Provide the [x, y] coordinate of the cell's center where the given text is located.  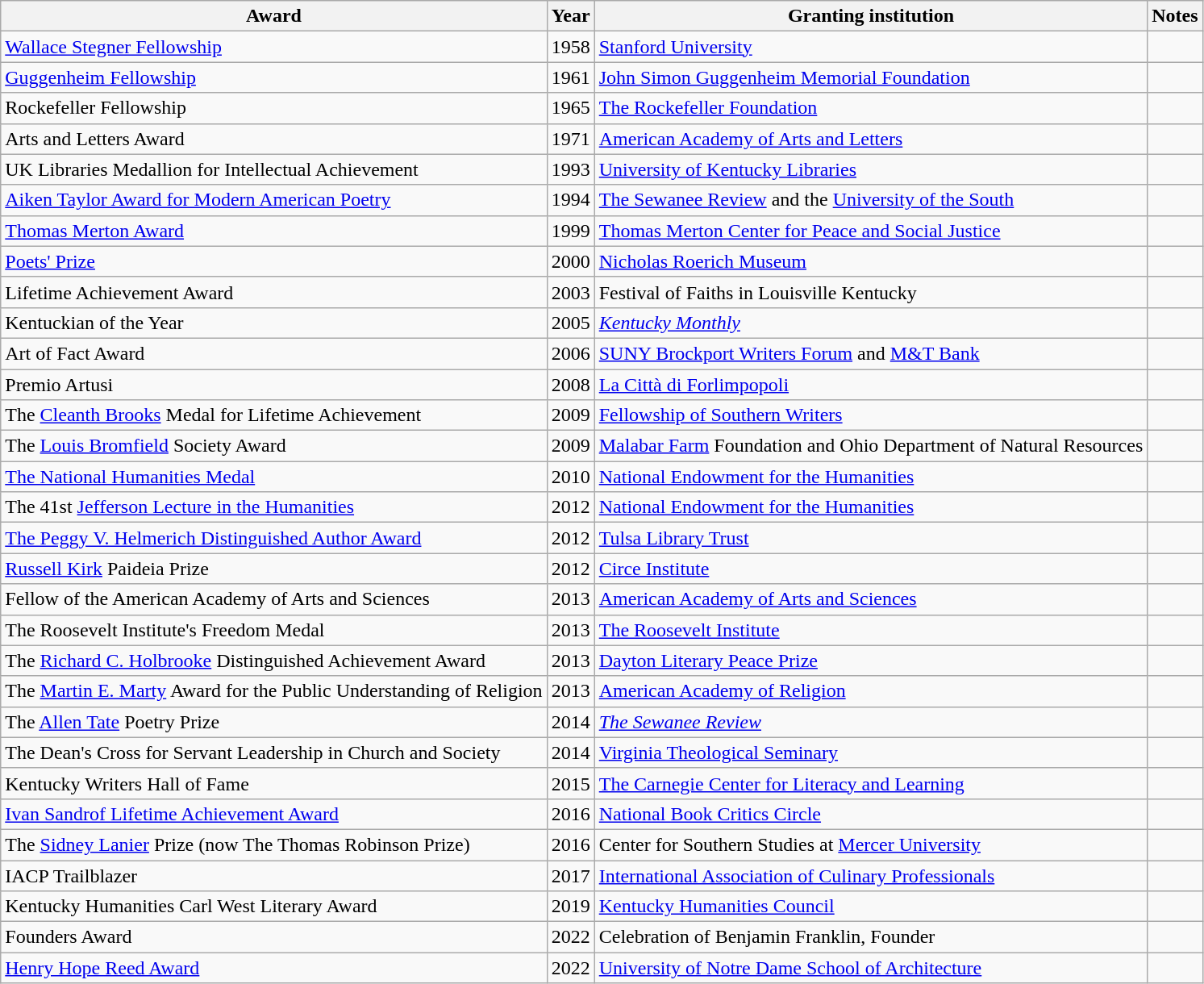
Fellowship of Southern Writers [871, 415]
American Academy of Religion [871, 691]
IACP Trailblazer [274, 875]
1965 [571, 108]
2019 [571, 907]
American Academy of Arts and Letters [871, 139]
Aiken Taylor Award for Modern American Poetry [274, 200]
Ivan Sandrof Lifetime Achievement Award [274, 814]
1958 [571, 47]
The Roosevelt Institute's Freedom Medal [274, 630]
Kentucky Humanities Council [871, 907]
University of Kentucky Libraries [871, 169]
The Sewanee Review and the University of the South [871, 200]
Dayton Literary Peace Prize [871, 661]
Center for Southern Studies at Mercer University [871, 844]
Henry Hope Reed Award [274, 968]
Premio Artusi [274, 385]
Kentucky Humanities Carl West Literary Award [274, 907]
Thomas Merton Center for Peace and Social Justice [871, 231]
The Louis Bromfield Society Award [274, 446]
Fellow of the American Academy of Arts and Sciences [274, 599]
The Rockefeller Foundation [871, 108]
Tulsa Library Trust [871, 538]
Notes [1175, 16]
1961 [571, 77]
SUNY Brockport Writers Forum and M&T Bank [871, 353]
The Sewanee Review [871, 722]
Virginia Theological Seminary [871, 753]
University of Notre Dame School of Architecture [871, 968]
Kentucky Monthly [871, 323]
Rockefeller Fellowship [274, 108]
Kentuckian of the Year [274, 323]
2003 [571, 292]
1993 [571, 169]
The Carnegie Center for Literacy and Learning [871, 783]
Wallace Stegner Fellowship [274, 47]
2015 [571, 783]
Celebration of Benjamin Franklin, Founder [871, 937]
The Peggy V. Helmerich Distinguished Author Award [274, 538]
Award [274, 16]
Circe Institute [871, 569]
Founders Award [274, 937]
The Dean's Cross for Servant Leadership in Church and Society [274, 753]
Nicholas Roerich Museum [871, 261]
Kentucky Writers Hall of Fame [274, 783]
1971 [571, 139]
La Città di Forlimpopoli [871, 385]
Arts and Letters Award [274, 139]
The Martin E. Marty Award for the Public Understanding of Religion [274, 691]
John Simon Guggenheim Memorial Foundation [871, 77]
The Allen Tate Poetry Prize [274, 722]
2010 [571, 477]
The 41st Jefferson Lecture in the Humanities [274, 507]
National Book Critics Circle [871, 814]
UK Libraries Medallion for Intellectual Achievement [274, 169]
1999 [571, 231]
American Academy of Arts and Sciences [871, 599]
Poets' Prize [274, 261]
2017 [571, 875]
Russell Kirk Paideia Prize [274, 569]
2006 [571, 353]
Malabar Farm Foundation and Ohio Department of Natural Resources [871, 446]
Lifetime Achievement Award [274, 292]
The Sidney Lanier Prize (now The Thomas Robinson Prize) [274, 844]
Thomas Merton Award [274, 231]
The Roosevelt Institute [871, 630]
International Association of Culinary Professionals [871, 875]
Stanford University [871, 47]
The National Humanities Medal [274, 477]
2008 [571, 385]
2005 [571, 323]
Year [571, 16]
Granting institution [871, 16]
The Richard C. Holbrooke Distinguished Achievement Award [274, 661]
The Cleanth Brooks Medal for Lifetime Achievement [274, 415]
1994 [571, 200]
Guggenheim Fellowship [274, 77]
Art of Fact Award [274, 353]
Festival of Faiths in Louisville Kentucky [871, 292]
2000 [571, 261]
